Scan for the cell matching the given text and deliver its [X, Y] coordinate at center. 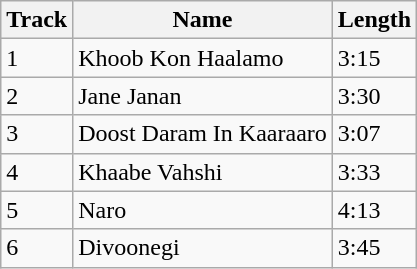
4 [37, 172]
Naro [203, 210]
Divoonegi [203, 248]
3:15 [374, 58]
Khaabe Vahshi [203, 172]
3 [37, 134]
Jane Janan [203, 96]
Length [374, 20]
3:33 [374, 172]
Track [37, 20]
Name [203, 20]
5 [37, 210]
3:30 [374, 96]
Doost Daram In Kaaraaro [203, 134]
1 [37, 58]
6 [37, 248]
2 [37, 96]
4:13 [374, 210]
Khoob Kon Haalamo [203, 58]
3:07 [374, 134]
3:45 [374, 248]
